From the cell containing the given text, extract its center point as [x, y] coordinate. 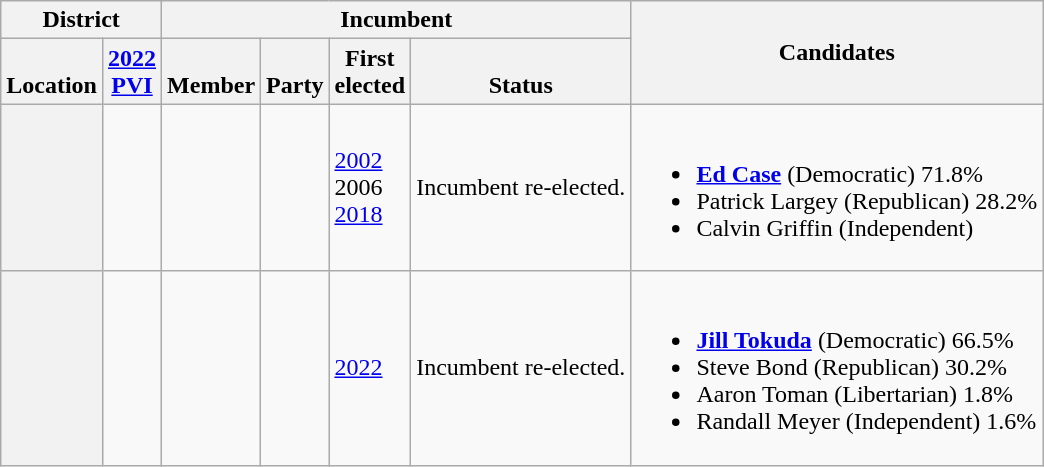
Ed Case (Democratic) 71.8%Patrick Largey (Republican) 28.2%Calvin Griffin (Independent) [837, 188]
Firstelected [370, 72]
2022 [370, 368]
2022PVI [132, 72]
Jill Tokuda (Democratic) 66.5%Steve Bond (Republican) 30.2%Aaron Toman (Libertarian) 1.8%Randall Meyer (Independent) 1.6% [837, 368]
District [82, 20]
Party [295, 72]
Candidates [837, 52]
Location [52, 72]
Member [212, 72]
2002 2006 2018 [370, 188]
Status [521, 72]
Incumbent [396, 20]
